Detect which cell encompasses the target text, then output its [X, Y] center coordinate. 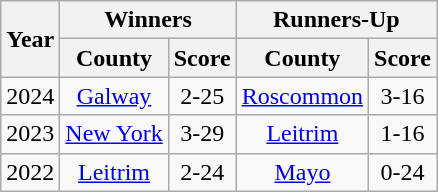
0-24 [403, 172]
2022 [30, 172]
3-16 [403, 96]
2-24 [202, 172]
Runners-Up [336, 20]
1-16 [403, 134]
Winners [148, 20]
Roscommon [302, 96]
New York [114, 134]
2023 [30, 134]
Galway [114, 96]
2-25 [202, 96]
3-29 [202, 134]
Mayo [302, 172]
Year [30, 39]
2024 [30, 96]
